Capture the cell that displays the provided text and extract its (x, y) central coordinate. 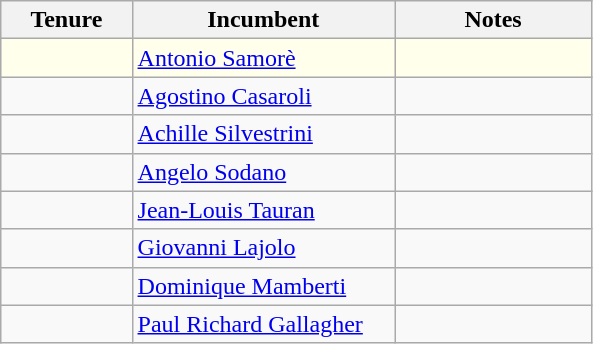
Notes (494, 20)
Giovanni Lajolo (264, 248)
Jean-Louis Tauran (264, 210)
Angelo Sodano (264, 172)
Dominique Mamberti (264, 286)
Incumbent (264, 20)
Paul Richard Gallagher (264, 324)
Achille Silvestrini (264, 134)
Agostino Casaroli (264, 96)
Antonio Samorè (264, 58)
Tenure (66, 20)
